Detect which cell encompasses the target text, then output its (x, y) center coordinate. 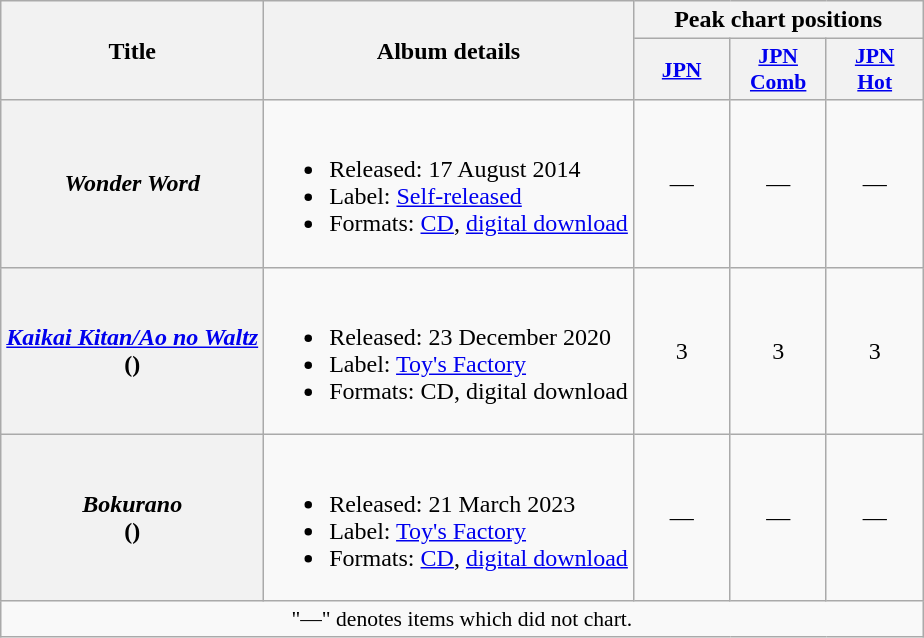
"—" denotes items which did not chart. (462, 619)
Wonder Word (132, 184)
Album details (449, 50)
Peak chart positions (778, 20)
Kaikai Kitan/Ao no Waltz() (132, 350)
JPNHot (874, 70)
Released: 17 August 2014Label: Self-releasedFormats: CD, digital download (449, 184)
Title (132, 50)
Bokurano () (132, 518)
Released: 21 March 2023Label: Toy's FactoryFormats: CD, digital download (449, 518)
JPN (682, 70)
Released: 23 December 2020Label: Toy's FactoryFormats: CD, digital download (449, 350)
JPNComb (778, 70)
